Output the [x, y] coordinate of the center of the cell containing the given text.  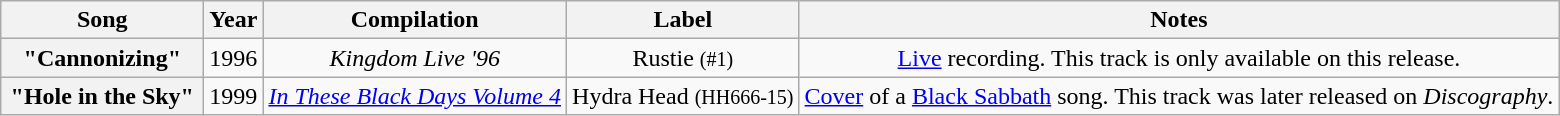
In These Black Days Volume 4 [415, 96]
Hydra Head (HH666-15) [684, 96]
1999 [234, 96]
Notes [1179, 20]
Compilation [415, 20]
Song [102, 20]
Rustie (#1) [684, 58]
1996 [234, 58]
"Cannonizing" [102, 58]
Label [684, 20]
Live recording. This track is only available on this release. [1179, 58]
"Hole in the Sky" [102, 96]
Kingdom Live '96 [415, 58]
Cover of a Black Sabbath song. This track was later released on Discography. [1179, 96]
Year [234, 20]
